For the text-containing cell, return its midpoint in (x, y) coordinate format. 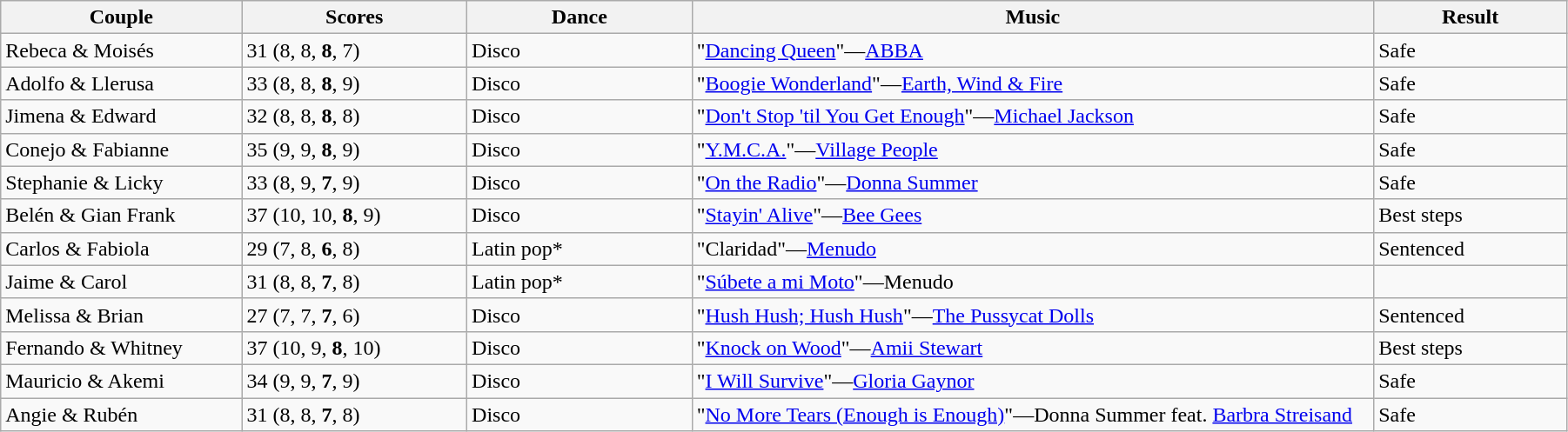
Jimena & Edward (122, 116)
37 (10, 9, 8, 10) (355, 348)
Adolfo & Llerusa (122, 83)
Conejo & Fabianne (122, 150)
Rebeca & Moisés (122, 50)
Couple (122, 17)
37 (10, 10, 8, 9) (355, 216)
"On the Radio"—Donna Summer (1033, 183)
34 (9, 9, 7, 9) (355, 381)
32 (8, 8, 8, 8) (355, 116)
"Claridad"—Menudo (1033, 249)
Fernando & Whitney (122, 348)
Scores (355, 17)
"Stayin' Alive"—Bee Gees (1033, 216)
"Boogie Wonderland"—Earth, Wind & Fire (1033, 83)
"Hush Hush; Hush Hush"—The Pussycat Dolls (1033, 315)
35 (9, 9, 8, 9) (355, 150)
Stephanie & Licky (122, 183)
Jaime & Carol (122, 282)
Music (1033, 17)
27 (7, 7, 7, 6) (355, 315)
Angie & Rubén (122, 415)
"No More Tears (Enough is Enough)"—Donna Summer feat. Barbra Streisand (1033, 415)
Dance (580, 17)
29 (7, 8, 6, 8) (355, 249)
33 (8, 8, 8, 9) (355, 83)
Result (1471, 17)
Carlos & Fabiola (122, 249)
"Y.M.C.A."—Village People (1033, 150)
"I Will Survive"—Gloria Gaynor (1033, 381)
"Súbete a mi Moto"—Menudo (1033, 282)
"Don't Stop 'til You Get Enough"—Michael Jackson (1033, 116)
Melissa & Brian (122, 315)
33 (8, 9, 7, 9) (355, 183)
"Knock on Wood"—Amii Stewart (1033, 348)
Belén & Gian Frank (122, 216)
Mauricio & Akemi (122, 381)
"Dancing Queen"—ABBA (1033, 50)
31 (8, 8, 8, 7) (355, 50)
